Determine the (X, Y) coordinate at the center of the cell enclosing the given text.  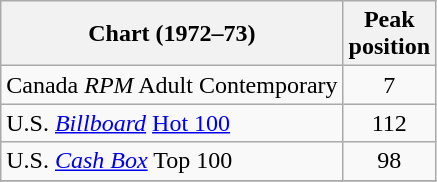
Canada RPM Adult Contemporary (172, 85)
98 (389, 161)
U.S. Billboard Hot 100 (172, 123)
Chart (1972–73) (172, 34)
U.S. Cash Box Top 100 (172, 161)
Peakposition (389, 34)
7 (389, 85)
112 (389, 123)
